Capture the cell that displays the provided text and extract its (x, y) central coordinate. 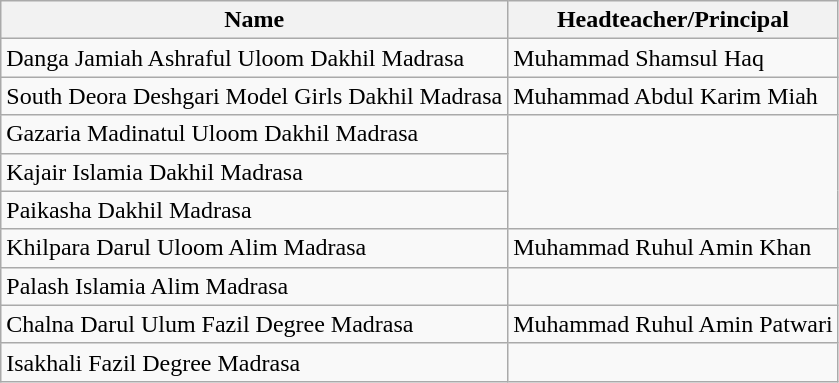
Muhammad Ruhul Amin Khan (673, 248)
Muhammad Abdul Karim Miah (673, 96)
Muhammad Shamsul Haq (673, 58)
Gazaria Madinatul Uloom Dakhil Madrasa (254, 134)
South Deora Deshgari Model Girls Dakhil Madrasa (254, 96)
Kajair Islamia Dakhil Madrasa (254, 172)
Isakhali Fazil Degree Madrasa (254, 362)
Headteacher/Principal (673, 20)
Muhammad Ruhul Amin Patwari (673, 324)
Paikasha Dakhil Madrasa (254, 210)
Danga Jamiah Ashraful Uloom Dakhil Madrasa (254, 58)
Palash Islamia Alim Madrasa (254, 286)
Khilpara Darul Uloom Alim Madrasa (254, 248)
Name (254, 20)
Chalna Darul Ulum Fazil Degree Madrasa (254, 324)
